Search for the cell housing the specified text and yield its [x, y] center coordinate. 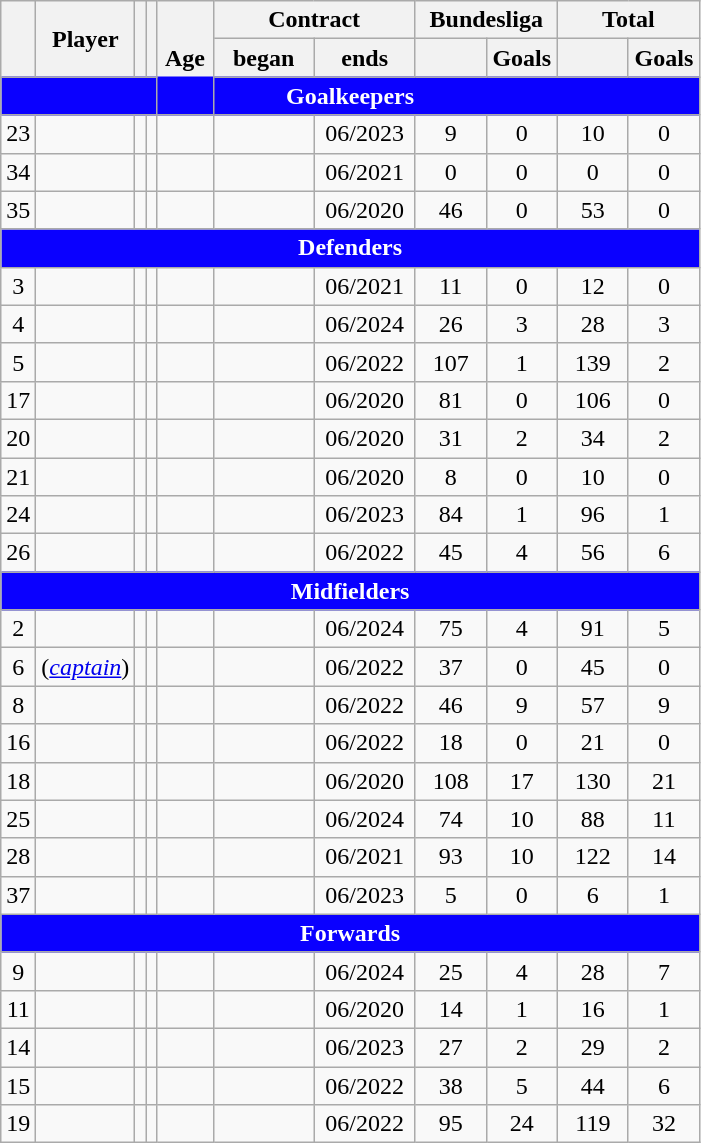
Defenders [350, 248]
119 [592, 1124]
Midfielders [350, 591]
(captain) [86, 667]
35 [18, 210]
88 [592, 819]
95 [450, 1124]
19 [18, 1124]
53 [592, 210]
27 [450, 1047]
107 [450, 362]
7 [664, 971]
74 [450, 819]
32 [664, 1124]
106 [592, 400]
began [264, 58]
96 [592, 515]
31 [450, 438]
108 [450, 781]
84 [450, 515]
38 [450, 1085]
Player [86, 39]
130 [592, 781]
29 [592, 1047]
23 [18, 134]
139 [592, 362]
15 [18, 1085]
Age [185, 58]
Contract [314, 20]
20 [18, 438]
93 [450, 857]
122 [592, 857]
57 [592, 705]
Bundesliga [486, 20]
Forwards [350, 933]
91 [592, 629]
12 [592, 286]
81 [450, 400]
44 [592, 1085]
ends [364, 58]
75 [450, 629]
Total [628, 20]
Goalkeepers [350, 96]
56 [592, 553]
